Identify which cell holds the provided text, then report its (x, y) central coordinate. 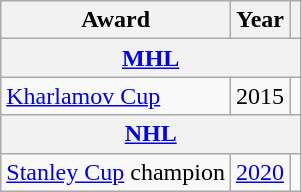
Kharlamov Cup (116, 96)
NHL (151, 134)
2020 (260, 172)
MHL (151, 58)
Award (116, 20)
Year (260, 20)
Stanley Cup champion (116, 172)
2015 (260, 96)
